Return [x, y] of the center of cell containing provided text 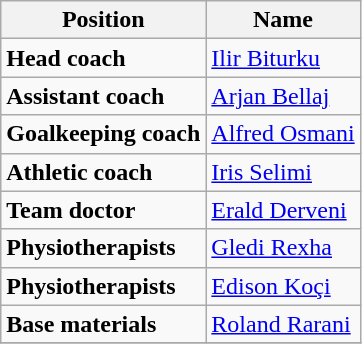
Assistant coach [104, 96]
Name [283, 20]
Goalkeeping coach [104, 134]
Ilir Biturku [283, 58]
Alfred Osmani [283, 134]
Position [104, 20]
Erald Derveni [283, 210]
Edison Koçi [283, 286]
Arjan Bellaj [283, 96]
Roland Rarani [283, 324]
Gledi Rexha [283, 248]
Base materials [104, 324]
Iris Selimi [283, 172]
Athletic coach [104, 172]
Head coach [104, 58]
Team doctor [104, 210]
